For the text-containing cell, return its midpoint in [X, Y] coordinate format. 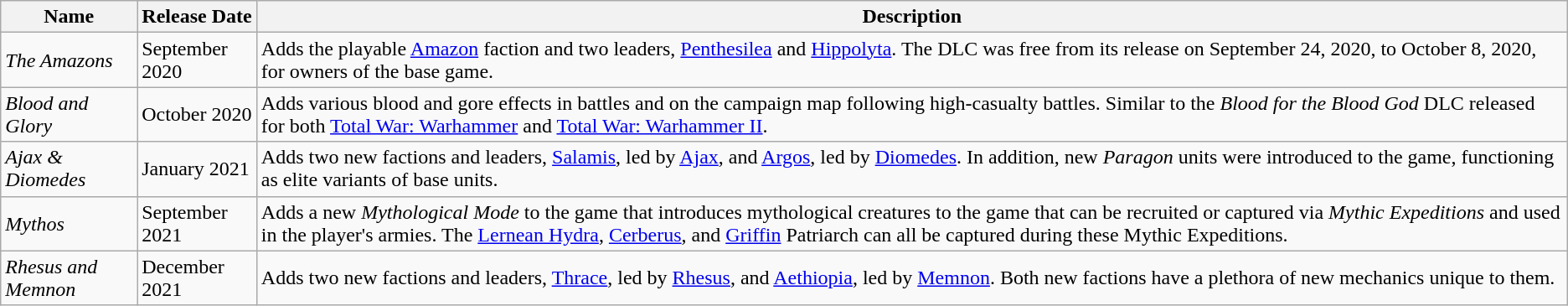
October 2020 [198, 114]
Rhesus and Memnon [69, 278]
Name [69, 17]
Description [911, 17]
Release Date [198, 17]
Blood and Glory [69, 114]
Ajax & Diomedes [69, 169]
December 2021 [198, 278]
Mythos [69, 223]
The Amazons [69, 60]
January 2021 [198, 169]
September 2020 [198, 60]
September 2021 [198, 223]
